Output the [x, y] coordinate of the center of the cell containing the given text.  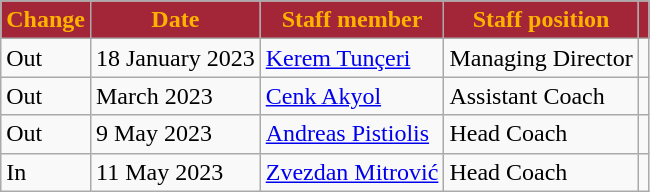
Date [175, 20]
Cenk Akyol [352, 96]
In [46, 172]
11 May 2023 [175, 172]
March 2023 [175, 96]
Managing Director [541, 58]
Kerem Tunçeri [352, 58]
9 May 2023 [175, 134]
Andreas Pistiolis [352, 134]
Assistant Coach [541, 96]
Zvezdan Mitrović [352, 172]
18 January 2023 [175, 58]
Staff member [352, 20]
Change [46, 20]
Staff position [541, 20]
